Scan for the cell matching the given text and deliver its [X, Y] coordinate at center. 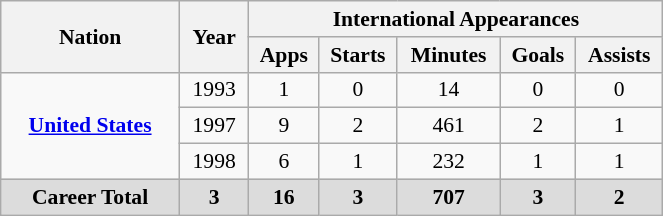
United States [90, 126]
Goals [538, 55]
Career Total [90, 197]
461 [448, 126]
Apps [284, 55]
Nation [90, 36]
Year [214, 36]
1998 [214, 162]
232 [448, 162]
Minutes [448, 55]
1997 [214, 126]
1993 [214, 90]
14 [448, 90]
707 [448, 197]
6 [284, 162]
Assists [620, 55]
International Appearances [456, 19]
Starts [358, 55]
9 [284, 126]
16 [284, 197]
